From the cell containing the given text, extract its center point as (x, y) coordinate. 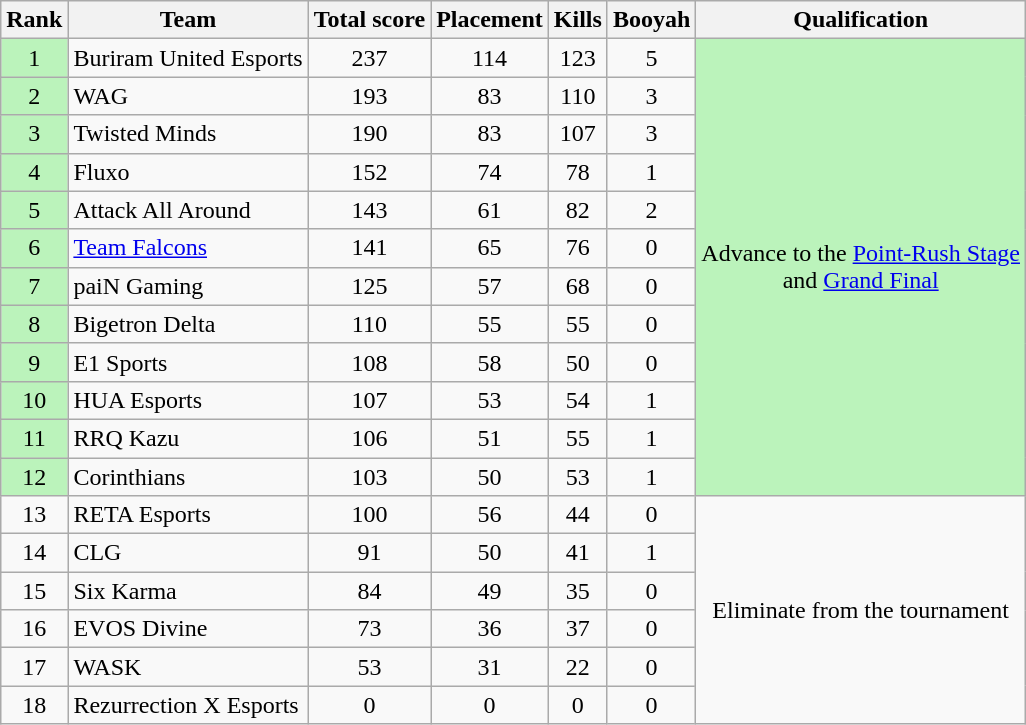
WASK (188, 667)
Attack All Around (188, 210)
152 (369, 172)
EVOS Divine (188, 629)
Advance to the Point-Rush Stage and Grand Final (861, 268)
14 (34, 553)
125 (369, 286)
103 (369, 477)
RETA Esports (188, 515)
Six Karma (188, 591)
HUA Esports (188, 400)
Team Falcons (188, 248)
41 (578, 553)
143 (369, 210)
114 (490, 58)
57 (490, 286)
Corinthians (188, 477)
100 (369, 515)
82 (578, 210)
Qualification (861, 20)
12 (34, 477)
58 (490, 362)
Kills (578, 20)
Total score (369, 20)
84 (369, 591)
106 (369, 438)
123 (578, 58)
78 (578, 172)
Team (188, 20)
49 (490, 591)
44 (578, 515)
4 (34, 172)
Buriram United Esports (188, 58)
paiN Gaming (188, 286)
Fluxo (188, 172)
WAG (188, 96)
15 (34, 591)
Placement (490, 20)
56 (490, 515)
RRQ Kazu (188, 438)
76 (578, 248)
91 (369, 553)
11 (34, 438)
Rezurrection X Esports (188, 705)
Booyah (651, 20)
51 (490, 438)
68 (578, 286)
CLG (188, 553)
37 (578, 629)
65 (490, 248)
9 (34, 362)
35 (578, 591)
74 (490, 172)
193 (369, 96)
54 (578, 400)
237 (369, 58)
E1 Sports (188, 362)
Bigetron Delta (188, 324)
6 (34, 248)
8 (34, 324)
190 (369, 134)
108 (369, 362)
Eliminate from the tournament (861, 610)
Rank (34, 20)
16 (34, 629)
22 (578, 667)
73 (369, 629)
61 (490, 210)
10 (34, 400)
141 (369, 248)
18 (34, 705)
31 (490, 667)
7 (34, 286)
13 (34, 515)
Twisted Minds (188, 134)
36 (490, 629)
17 (34, 667)
